Scan for the cell matching the given text and deliver its [X, Y] coordinate at center. 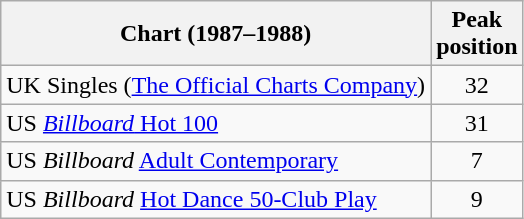
Peakposition [477, 34]
UK Singles (The Official Charts Company) [216, 85]
31 [477, 123]
US Billboard Hot 100 [216, 123]
32 [477, 85]
US Billboard Hot Dance 50-Club Play [216, 199]
9 [477, 199]
7 [477, 161]
Chart (1987–1988) [216, 34]
US Billboard Adult Contemporary [216, 161]
